Determine the [x, y] coordinate at the center of the cell enclosing the given text.  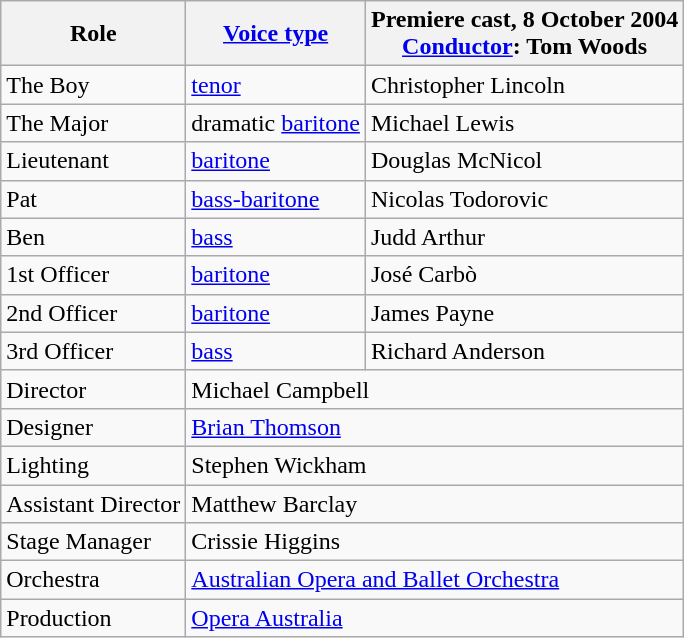
Stage Manager [94, 542]
Voice type [276, 34]
dramatic baritone [276, 123]
tenor [276, 85]
Richard Anderson [524, 351]
Judd Arthur [524, 237]
Production [94, 618]
Ben [94, 237]
Director [94, 389]
2nd Officer [94, 313]
1st Officer [94, 275]
José Carbò [524, 275]
Crissie Higgins [435, 542]
Orchestra [94, 580]
Stephen Wickham [435, 465]
Lighting [94, 465]
Assistant Director [94, 503]
Nicolas Todorovic [524, 199]
Pat [94, 199]
3rd Officer [94, 351]
Matthew Barclay [435, 503]
Role [94, 34]
The Boy [94, 85]
Christopher Lincoln [524, 85]
bass-baritone [276, 199]
Designer [94, 427]
Douglas McNicol [524, 161]
The Major [94, 123]
Australian Opera and Ballet Orchestra [435, 580]
Lieutenant [94, 161]
Brian Thomson [435, 427]
James Payne [524, 313]
Michael Lewis [524, 123]
Premiere cast, 8 October 2004Conductor: Tom Woods [524, 34]
Michael Campbell [435, 389]
Opera Australia [435, 618]
